Scan for the cell matching the given text and deliver its (x, y) coordinate at center. 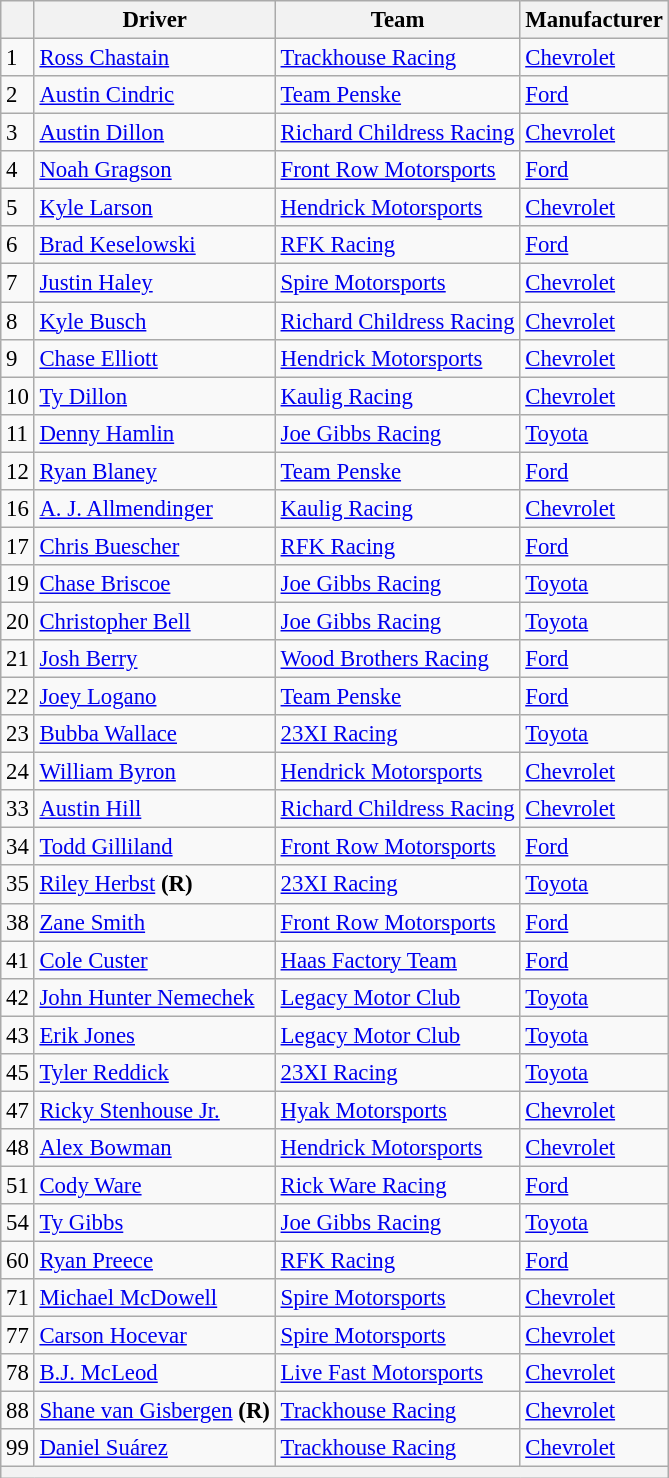
Chase Elliott (154, 358)
Zane Smith (154, 922)
Riley Herbst (R) (154, 885)
B.J. McLeod (154, 1373)
Cody Ware (154, 1185)
Noah Gragson (154, 170)
17 (18, 546)
42 (18, 997)
Austin Cindric (154, 95)
Christopher Bell (154, 621)
23 (18, 734)
19 (18, 584)
Michael McDowell (154, 1298)
Manufacturer (594, 20)
21 (18, 659)
6 (18, 245)
Kyle Busch (154, 321)
Josh Berry (154, 659)
Wood Brothers Racing (398, 659)
Austin Dillon (154, 133)
Alex Bowman (154, 1148)
Cole Custer (154, 960)
Carson Hocevar (154, 1336)
24 (18, 772)
48 (18, 1148)
7 (18, 283)
A. J. Allmendinger (154, 509)
Team (398, 20)
Live Fast Motorsports (398, 1373)
4 (18, 170)
Driver (154, 20)
2 (18, 95)
1 (18, 58)
Denny Hamlin (154, 433)
Chase Briscoe (154, 584)
60 (18, 1261)
22 (18, 697)
Justin Haley (154, 283)
Austin Hill (154, 809)
34 (18, 847)
33 (18, 809)
8 (18, 321)
Ty Gibbs (154, 1223)
77 (18, 1336)
16 (18, 509)
3 (18, 133)
Ryan Blaney (154, 471)
Tyler Reddick (154, 1073)
10 (18, 396)
43 (18, 1035)
20 (18, 621)
Hyak Motorsports (398, 1110)
Bubba Wallace (154, 734)
54 (18, 1223)
47 (18, 1110)
Haas Factory Team (398, 960)
Todd Gilliland (154, 847)
5 (18, 208)
Ty Dillon (154, 396)
38 (18, 922)
Shane van Gisbergen (R) (154, 1411)
41 (18, 960)
Brad Keselowski (154, 245)
Ross Chastain (154, 58)
Chris Buescher (154, 546)
71 (18, 1298)
12 (18, 471)
45 (18, 1073)
35 (18, 885)
John Hunter Nemechek (154, 997)
Joey Logano (154, 697)
Kyle Larson (154, 208)
51 (18, 1185)
88 (18, 1411)
11 (18, 433)
Ryan Preece (154, 1261)
9 (18, 358)
William Byron (154, 772)
Ricky Stenhouse Jr. (154, 1110)
Erik Jones (154, 1035)
Daniel Suárez (154, 1449)
Rick Ware Racing (398, 1185)
99 (18, 1449)
78 (18, 1373)
